Scan for the cell matching the given text and deliver its [X, Y] coordinate at center. 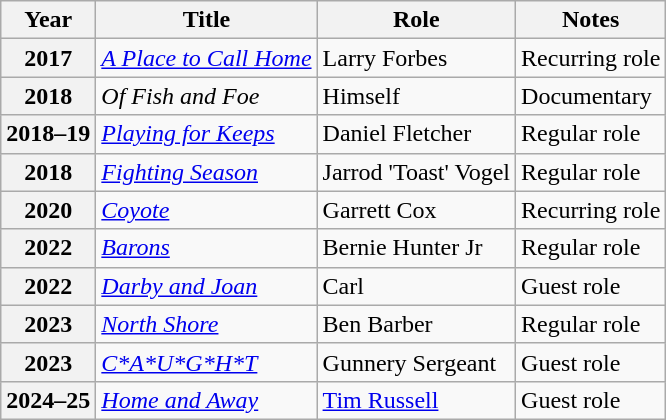
Notes [591, 20]
Jarrod 'Toast' Vogel [416, 172]
Tim Russell [416, 400]
Carl [416, 286]
2018–19 [48, 134]
North Shore [206, 324]
Barons [206, 248]
Fighting Season [206, 172]
Larry Forbes [416, 58]
Documentary [591, 96]
Darby and Joan [206, 286]
2020 [48, 210]
2024–25 [48, 400]
Coyote [206, 210]
Gunnery Sergeant [416, 362]
Title [206, 20]
Playing for Keeps [206, 134]
Bernie Hunter Jr [416, 248]
C*A*U*G*H*T [206, 362]
A Place to Call Home [206, 58]
Year [48, 20]
Himself [416, 96]
Of Fish and Foe [206, 96]
Daniel Fletcher [416, 134]
Home and Away [206, 400]
Garrett Cox [416, 210]
Role [416, 20]
2017 [48, 58]
Ben Barber [416, 324]
